Identify which cell holds the provided text, then report its (x, y) central coordinate. 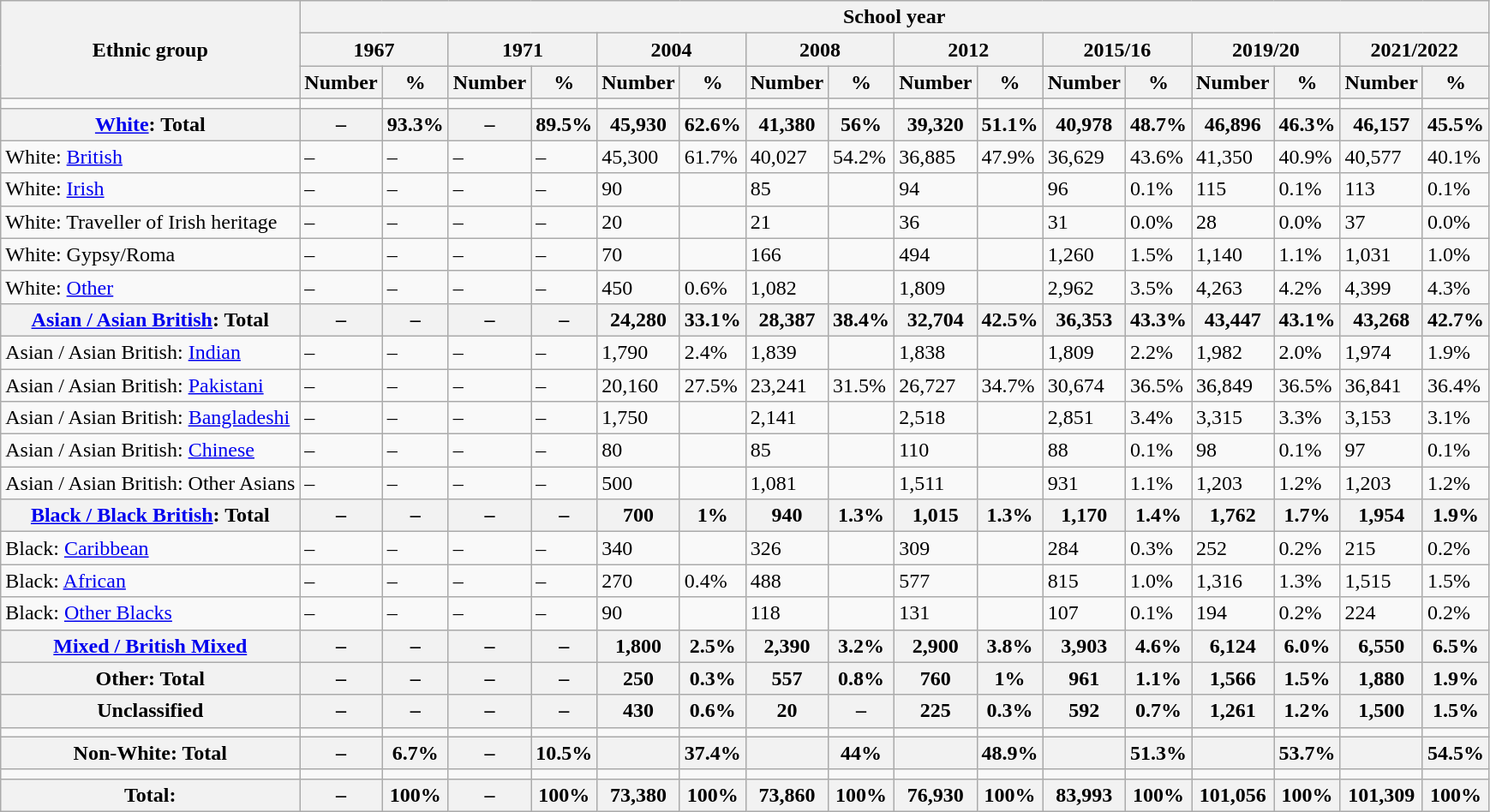
43.3% (1158, 319)
36.4% (1455, 385)
Total: (151, 795)
0.4% (713, 581)
43,268 (1381, 319)
73,860 (787, 795)
577 (936, 581)
430 (638, 711)
10.5% (564, 753)
31.5% (862, 385)
37.4% (713, 753)
4,399 (1381, 287)
46.3% (1307, 124)
36,885 (936, 157)
36,849 (1233, 385)
40,577 (1381, 157)
37 (1381, 222)
6,550 (1381, 646)
1,031 (1381, 254)
760 (936, 678)
24,280 (638, 319)
224 (1381, 613)
815 (1084, 581)
Black: Other Blacks (151, 613)
166 (787, 254)
36 (936, 222)
3.5% (1158, 287)
488 (787, 581)
2021/2022 (1414, 50)
1,880 (1381, 678)
3.1% (1455, 418)
1,140 (1233, 254)
White: Total (151, 124)
40.1% (1455, 157)
40.9% (1307, 157)
3.2% (862, 646)
43.6% (1158, 157)
26,727 (936, 385)
940 (787, 516)
28 (1233, 222)
2019/20 (1266, 50)
1,170 (1084, 516)
2012 (968, 50)
40,027 (787, 157)
6.7% (415, 753)
1,015 (936, 516)
White: British (151, 157)
62.6% (713, 124)
2,851 (1084, 418)
89.5% (564, 124)
White: Irish (151, 189)
98 (1233, 451)
252 (1233, 548)
23,241 (787, 385)
101,056 (1233, 795)
45,930 (638, 124)
96 (1084, 189)
0.8% (862, 678)
27.5% (713, 385)
309 (936, 548)
1.7% (1307, 516)
494 (936, 254)
Asian / Asian British: Pakistani (151, 385)
43,447 (1233, 319)
450 (638, 287)
2.4% (713, 352)
340 (638, 548)
88 (1084, 451)
33.1% (713, 319)
2,141 (787, 418)
250 (638, 678)
1,750 (638, 418)
2,518 (936, 418)
Asian / Asian British: Chinese (151, 451)
1,082 (787, 287)
1,500 (1381, 711)
225 (936, 711)
47.9% (1009, 157)
Asian / Asian British: Total (151, 319)
2,900 (936, 646)
54.2% (862, 157)
Mixed / British Mixed (151, 646)
700 (638, 516)
1,762 (1233, 516)
115 (1233, 189)
42.5% (1009, 319)
40,978 (1084, 124)
20,160 (638, 385)
80 (638, 451)
1,790 (638, 352)
70 (638, 254)
83,993 (1084, 795)
284 (1084, 548)
1,260 (1084, 254)
41,350 (1233, 157)
41,380 (787, 124)
557 (787, 678)
Other: Total (151, 678)
0.7% (1158, 711)
6.5% (1455, 646)
Black: Caribbean (151, 548)
118 (787, 613)
White: Traveller of Irish heritage (151, 222)
Unclassified (151, 711)
131 (936, 613)
36,629 (1084, 157)
931 (1084, 483)
42.7% (1455, 319)
107 (1084, 613)
Black / Black British: Total (151, 516)
44% (862, 753)
31 (1084, 222)
2.5% (713, 646)
500 (638, 483)
3,903 (1084, 646)
2004 (672, 50)
4,263 (1233, 287)
Asian / Asian British: Other Asians (151, 483)
1,566 (1233, 678)
3.8% (1009, 646)
592 (1084, 711)
1,838 (936, 352)
White: Other (151, 287)
Asian / Asian British: Indian (151, 352)
961 (1084, 678)
2015/16 (1117, 50)
28,387 (787, 319)
54.5% (1455, 753)
1,839 (787, 352)
3,315 (1233, 418)
1,316 (1233, 581)
194 (1233, 613)
48.9% (1009, 753)
51.3% (1158, 753)
21 (787, 222)
326 (787, 548)
93.3% (415, 124)
56% (862, 124)
3,153 (1381, 418)
46,157 (1381, 124)
4.2% (1307, 287)
4.3% (1455, 287)
1,261 (1233, 711)
2,962 (1084, 287)
48.7% (1158, 124)
97 (1381, 451)
1,974 (1381, 352)
3.4% (1158, 418)
113 (1381, 189)
38.4% (862, 319)
76,930 (936, 795)
1,982 (1233, 352)
215 (1381, 548)
2,390 (787, 646)
45.5% (1455, 124)
School year (895, 17)
2.2% (1158, 352)
270 (638, 581)
36,353 (1084, 319)
53.7% (1307, 753)
30,674 (1084, 385)
61.7% (713, 157)
94 (936, 189)
1971 (523, 50)
Black: African (151, 581)
Asian / Asian British: Bangladeshi (151, 418)
6.0% (1307, 646)
43.1% (1307, 319)
1,800 (638, 646)
1,081 (787, 483)
6,124 (1233, 646)
32,704 (936, 319)
White: Gypsy/Roma (151, 254)
51.1% (1009, 124)
45,300 (638, 157)
2.0% (1307, 352)
Non-White: Total (151, 753)
1,511 (936, 483)
34.7% (1009, 385)
110 (936, 451)
3.3% (1307, 418)
2008 (819, 50)
Ethnic group (151, 50)
1967 (374, 50)
1,954 (1381, 516)
4.6% (1158, 646)
1.4% (1158, 516)
46,896 (1233, 124)
101,309 (1381, 795)
1,515 (1381, 581)
73,380 (638, 795)
36,841 (1381, 385)
39,320 (936, 124)
